Find where the given text appears and provide that cell's center as (X, Y) coordinate. 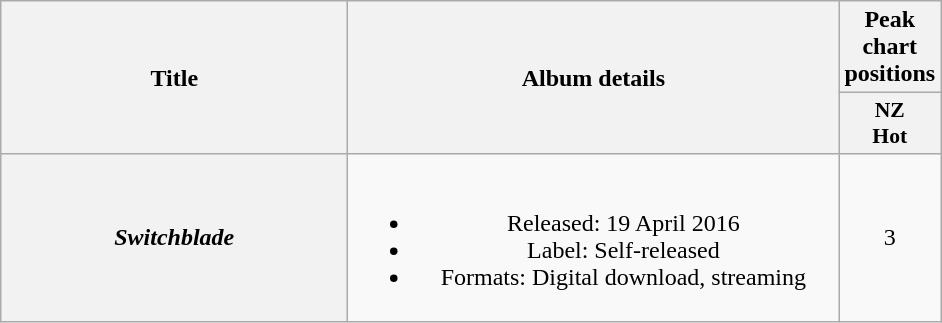
NZHot (890, 124)
Album details (594, 78)
3 (890, 238)
Title (174, 78)
Switchblade (174, 238)
Peak chart positions (890, 47)
Released: 19 April 2016Label: Self-releasedFormats: Digital download, streaming (594, 238)
